From the cell containing the given text, extract its center point as [X, Y] coordinate. 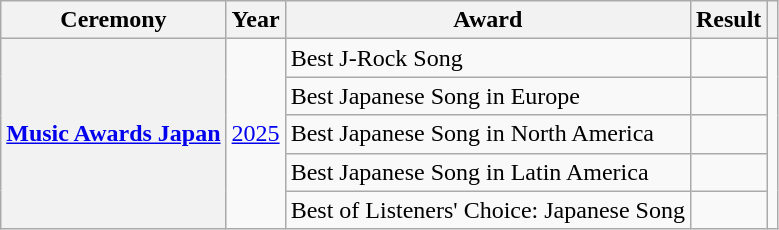
Year [256, 20]
Award [488, 20]
Music Awards Japan [114, 134]
Best Japanese Song in Latin America [488, 172]
Best Japanese Song in Europe [488, 96]
Best J-Rock Song [488, 58]
Result [728, 20]
Ceremony [114, 20]
Best Japanese Song in North America [488, 134]
2025 [256, 134]
Best of Listeners' Choice: Japanese Song [488, 210]
